Determine the [x, y] coordinate at the center of the cell enclosing the given text.  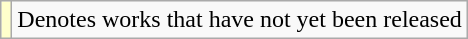
Denotes works that have not yet been released [240, 20]
